Return the (x, y) coordinate for the center point of the cell that contains the specified text.  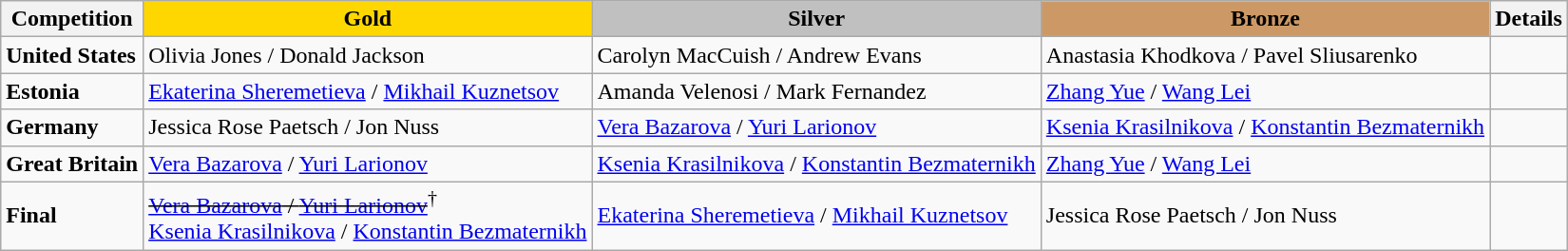
Vera Bazarova / Yuri Larionov† Ksenia Krasilnikova / Konstantin Bezmaternikh (368, 216)
Details (1529, 19)
Competition (72, 19)
Final (72, 216)
United States (72, 55)
Amanda Velenosi / Mark Fernandez (816, 91)
Anastasia Khodkova / Pavel Sliusarenko (1265, 55)
Estonia (72, 91)
Great Britain (72, 164)
Silver (816, 19)
Carolyn MacCuish / Andrew Evans (816, 55)
Germany (72, 127)
Gold (368, 19)
Bronze (1265, 19)
Olivia Jones / Donald Jackson (368, 55)
